Find where the given text appears and provide that cell's center as (X, Y) coordinate. 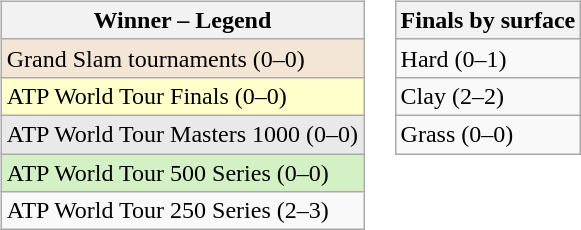
ATP World Tour 250 Series (2–3) (182, 211)
Finals by surface (488, 20)
ATP World Tour Masters 1000 (0–0) (182, 134)
Clay (2–2) (488, 96)
ATP World Tour 500 Series (0–0) (182, 173)
ATP World Tour Finals (0–0) (182, 96)
Hard (0–1) (488, 58)
Winner – Legend (182, 20)
Grass (0–0) (488, 134)
Grand Slam tournaments (0–0) (182, 58)
